Identify which cell holds the provided text, then report its (X, Y) central coordinate. 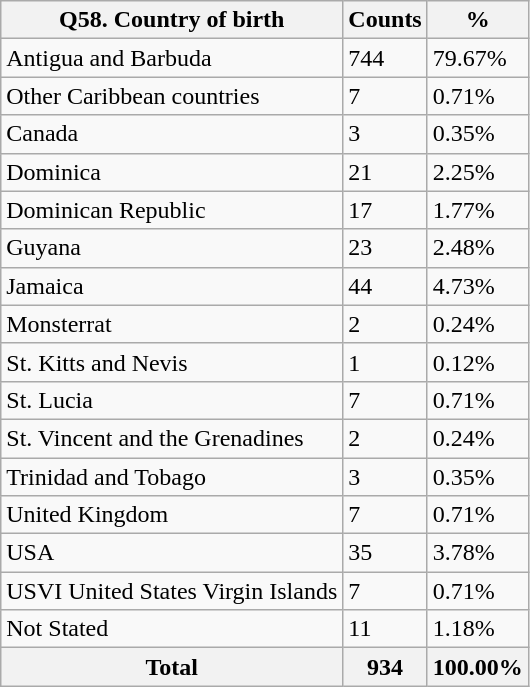
100.00% (478, 667)
Guyana (172, 248)
Dominica (172, 172)
79.67% (478, 58)
Dominican Republic (172, 210)
1 (385, 362)
Trinidad and Tobago (172, 477)
Other Caribbean countries (172, 96)
23 (385, 248)
United Kingdom (172, 515)
Counts (385, 20)
Monsterrat (172, 324)
744 (385, 58)
2.48% (478, 248)
11 (385, 629)
35 (385, 553)
Total (172, 667)
44 (385, 286)
USA (172, 553)
St. Vincent and the Grenadines (172, 438)
1.77% (478, 210)
% (478, 20)
Not Stated (172, 629)
USVI United States Virgin Islands (172, 591)
3.78% (478, 553)
St. Kitts and Nevis (172, 362)
1.18% (478, 629)
Antigua and Barbuda (172, 58)
934 (385, 667)
0.12% (478, 362)
Canada (172, 134)
2.25% (478, 172)
17 (385, 210)
Jamaica (172, 286)
St. Lucia (172, 400)
21 (385, 172)
4.73% (478, 286)
Q58. Country of birth (172, 20)
